Locate the cell with the specified text and output its [X, Y] center coordinate. 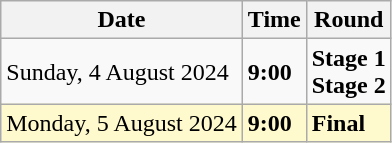
Stage 1Stage 2 [348, 72]
Final [348, 123]
Date [122, 20]
Sunday, 4 August 2024 [122, 72]
Monday, 5 August 2024 [122, 123]
Round [348, 20]
Time [274, 20]
